Capture the cell that displays the provided text and extract its [X, Y] central coordinate. 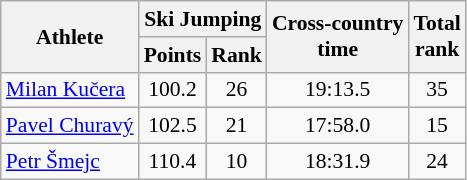
Ski Jumping [203, 19]
102.5 [173, 126]
15 [436, 126]
Total rank [436, 36]
110.4 [173, 162]
Athlete [70, 36]
19:13.5 [338, 90]
26 [236, 90]
24 [436, 162]
Rank [236, 55]
18:31.9 [338, 162]
17:58.0 [338, 126]
100.2 [173, 90]
Pavel Churavý [70, 126]
21 [236, 126]
35 [436, 90]
Points [173, 55]
10 [236, 162]
Milan Kučera [70, 90]
Cross-country time [338, 36]
Petr Šmejc [70, 162]
